Pinpoint the cell where the given text exists, returning its [X, Y] midpoint coordinate. 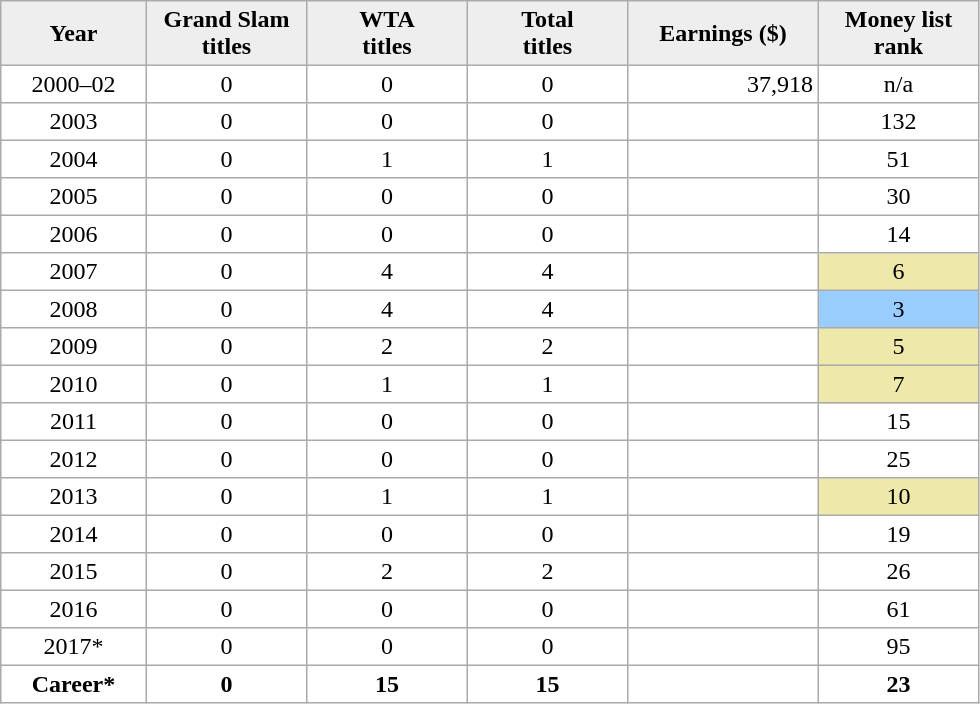
2015 [74, 572]
2013 [74, 497]
25 [898, 459]
2017* [74, 647]
2012 [74, 459]
2011 [74, 422]
2014 [74, 534]
132 [898, 122]
95 [898, 647]
Total titles [547, 33]
6 [898, 272]
3 [898, 309]
Year [74, 33]
Career* [74, 684]
7 [898, 384]
2016 [74, 609]
37,918 [723, 84]
Money list rank [898, 33]
2003 [74, 122]
WTA titles [387, 33]
5 [898, 347]
61 [898, 609]
10 [898, 497]
30 [898, 197]
2004 [74, 159]
n/a [898, 84]
26 [898, 572]
23 [898, 684]
2006 [74, 234]
2009 [74, 347]
19 [898, 534]
2000–02 [74, 84]
Earnings ($) [723, 33]
2008 [74, 309]
2005 [74, 197]
2007 [74, 272]
2010 [74, 384]
51 [898, 159]
Grand Slam titles [226, 33]
14 [898, 234]
